Provide the [X, Y] coordinate of the cell's center where the given text is located.  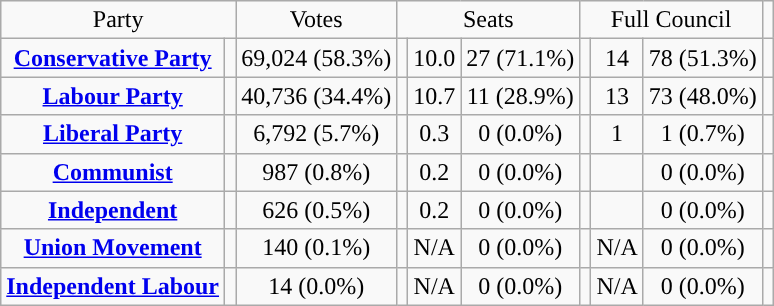
13 [617, 96]
73 (48.0%) [702, 96]
Independent [113, 210]
1 [617, 134]
14 (0.0%) [316, 286]
0.3 [434, 134]
1 (0.7%) [702, 134]
Independent Labour [113, 286]
Votes [316, 20]
6,792 (5.7%) [316, 134]
987 (0.8%) [316, 172]
10.0 [434, 58]
Labour Party [113, 96]
27 (71.1%) [520, 58]
Seats [488, 20]
78 (51.3%) [702, 58]
Communist [113, 172]
10.7 [434, 96]
140 (0.1%) [316, 248]
626 (0.5%) [316, 210]
40,736 (34.4%) [316, 96]
14 [617, 58]
Conservative Party [113, 58]
Party [118, 20]
Liberal Party [113, 134]
11 (28.9%) [520, 96]
Full Council [672, 20]
69,024 (58.3%) [316, 58]
Union Movement [113, 248]
